From the cell containing the given text, extract its center point as (x, y) coordinate. 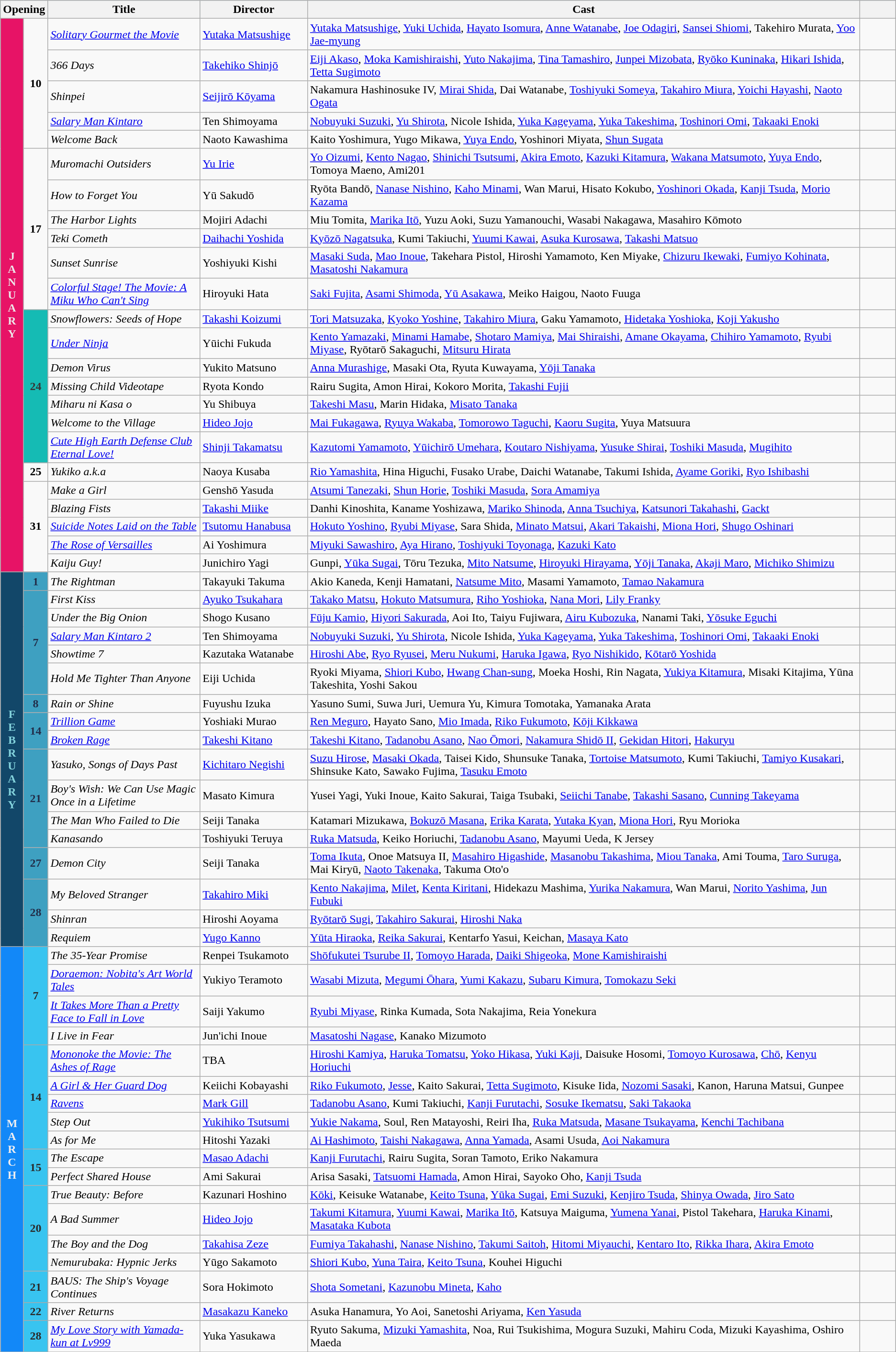
Mark Gill (254, 1104)
Saki Fujita, Asami Shimoda, Yū Asakawa, Meiko Haigou, Naoto Fuuga (583, 294)
Cast (583, 10)
Kōki, Keisuke Watanabe, Keito Tsuna, Yūka Sugai, Emi Suzuki, Kenjiro Tsuda, Shinya Owada, Jiro Sato (583, 1195)
Requiem (124, 937)
Shinji Takamatsu (254, 447)
Shota Sometani, Kazunobu Mineta, Kaho (583, 1286)
Ruka Matsuda, Keiko Horiuchi, Tadanobu Asano, Mayumi Ueda, K Jersey (583, 838)
Hiroyuki Hata (254, 294)
Tadanobu Asano, Kumi Takiuchi, Kanji Furutachi, Sosuke Ikematsu, Saki Takaoka (583, 1104)
Yoshiaki Murao (254, 722)
Takeshi Kitano, Tadanobu Asano, Nao Ōmori, Nakamura Shidō II, Gekidan Hitori, Hakuryu (583, 740)
Demon Virus (124, 368)
Shōfukutei Tsurube II, Tomoyo Harada, Daiki Shigeoka, Mone Kamishiraishi (583, 955)
Yūta Hiraoka, Reika Sakurai, Kentarfo Yasui, Keichan, Masaya Kato (583, 937)
It Takes More Than a Pretty Face to Fall in Love (124, 1011)
Hiroshi Kamiya, Haruka Tomatsu, Yoko Hikasa, Yuki Kaji, Daisuke Hosomi, Tomoyo Kurosawa, Chō, Kenyu Horiuchi (583, 1061)
Hiroshi Abe, Ryo Ryusei, Meru Nukumi, Haruka Igawa, Ryo Nishikido, Kōtarō Yoshida (583, 654)
Hiroshi Aoyama (254, 919)
Arisa Sasaki, Tatsuomi Hamada, Amon Hirai, Sayoko Oho, Kanji Tsuda (583, 1176)
1 (35, 581)
First Kiss (124, 599)
Step Out (124, 1122)
Perfect Shared House (124, 1176)
Yuka Yasukawa (254, 1336)
The Boy and the Dog (124, 1244)
Ryōtarō Sugi, Takahiro Sakurai, Hiroshi Naka (583, 919)
Masakazu Kaneko (254, 1311)
Fuyushu Izuka (254, 704)
My Beloved Stranger (124, 894)
Ren Meguro, Hayato Sano, Mio Imada, Riko Fukumoto, Kōji Kikkawa (583, 722)
Saiji Yakumo (254, 1011)
Yū Sakudō (254, 195)
I Live in Fear (124, 1036)
Nemurubaka: Hypnic Jerks (124, 1262)
Hitoshi Yazaki (254, 1140)
Kazunari Hoshino (254, 1195)
Masao Adachi (254, 1158)
Yasuno Sumi, Suwa Juri, Uemura Yu, Kimura Tomotaka, Yamanaka Arata (583, 704)
Kento Yamazaki, Minami Hamabe, Shotaro Mamiya, Mai Shiraishi, Amane Okayama, Chihiro Yamamoto, Ryubi Miyase, Ryōtarō Sakaguchi, Mitsuru Hirata (583, 344)
27 (35, 863)
Miyuki Sawashiro, Aya Hirano, Toshiyuki Toyonaga, Kazuki Kato (583, 545)
Jun'ichi Inoue (254, 1036)
Ryōta Bandō, Nanase Nishino, Kaho Minami, Wan Marui, Hisato Kokubo, Yoshinori Okada, Kanji Tsuda, Morio Kazama (583, 195)
Ravens (124, 1104)
Fumiya Takahashi, Nanase Nishino, Takumi Saitoh, Hitomi Miyauchi, Kentaro Ito, Rikka Ihara, Akira Emoto (583, 1244)
Mononoke the Movie: The Ashes of Rage (124, 1061)
Akio Kaneda, Kenji Hamatani, Natsume Mito, Masami Yamamoto, Tamao Nakamura (583, 581)
My Love Story with Yamada-kun at Lv999 (124, 1336)
Under Ninja (124, 344)
Yu Irie (254, 164)
Hold Me Tighter Than Anyone (124, 679)
Ayuko Tsukahara (254, 599)
Shogo Kusano (254, 617)
Asuka Hanamura, Yo Aoi, Sanetoshi Ariyama, Ken Yasuda (583, 1311)
Toshiyuki Teruya (254, 838)
Eiji Akaso, Moka Kamishiraishi, Yuto Nakajima, Tina Tamashiro, Junpei Mizobata, Ryōko Kuninaka, Hikari Ishida, Tetta Sugimoto (583, 65)
Yūgo Sakamoto (254, 1262)
Renpei Tsukamoto (254, 955)
Ai Hashimoto, Taishi Nakagawa, Anna Yamada, Asami Usuda, Aoi Nakamura (583, 1140)
31 (35, 526)
Yukiyo Teramoto (254, 980)
Tsutomu Hanabusa (254, 526)
Kyōzō Nagatsuka, Kumi Takiuchi, Yuumi Kawai, Asuka Kurosawa, Takashi Matsuo (583, 238)
Salary Man Kintaro (124, 121)
The Rose of Versailles (124, 545)
Yu Shibuya (254, 404)
Miharu ni Kasa o (124, 404)
MARCH (12, 1149)
Takeshi Masu, Marin Hidaka, Misato Tanaka (583, 404)
Mai Fukagawa, Ryuya Wakaba, Tomorowo Taguchi, Kaoru Sugita, Yuya Matsuura (583, 423)
Yukito Matsuno (254, 368)
Missing Child Videotape (124, 386)
22 (35, 1311)
Kanji Furutachi, Rairu Sugita, Soran Tamoto, Eriko Nakamura (583, 1158)
Ryuto Sakuma, Mizuki Yamashita, Noa, Rui Tsukishima, Mogura Suzuki, Mahiru Coda, Mizuki Kayashima, Oshiro Maeda (583, 1336)
Ami Sakurai (254, 1176)
Rain or Shine (124, 704)
Yukie Nakama, Soul, Ren Matayoshi, Reiri Iha, Ruka Matsuda, Masane Tsukayama, Kenchi Tachibana (583, 1122)
Anna Murashige, Masaki Ota, Ryuta Kuwayama, Yōji Tanaka (583, 368)
Welcome to the Village (124, 423)
Takahisa Zeze (254, 1244)
Yasuko, Songs of Days Past (124, 765)
Trillion Game (124, 722)
Director (254, 10)
Under the Big Onion (124, 617)
Salary Man Kintaro 2 (124, 636)
Fūju Kamio, Hiyori Sakurada, Aoi Ito, Taiyu Fujiwara, Airu Kubozuka, Nanami Taki, Yōsuke Eguchi (583, 617)
Mojiri Adachi (254, 220)
The Escape (124, 1158)
Shiori Kubo, Yuna Taira, Keito Tsuna, Kouhei Higuchi (583, 1262)
The Rightman (124, 581)
Takashi Miike (254, 508)
Teki Cometh (124, 238)
Masatoshi Nagase, Kanako Mizumoto (583, 1036)
The 35-Year Promise (124, 955)
Danhi Kinoshita, Kaname Yoshizawa, Mariko Shinoda, Anna Tsuchiya, Katsunori Takahashi, Gackt (583, 508)
Yukihiko Tsutsumi (254, 1122)
Shinpei (124, 97)
Takako Matsu, Hokuto Matsumura, Riho Yoshioka, Nana Mori, Lily Franky (583, 599)
Daihachi Yoshida (254, 238)
Naoya Kusaba (254, 472)
Showtime 7 (124, 654)
Yo Oizumi, Kento Nagao, Shinichi Tsutsumi, Akira Emoto, Kazuki Kitamura, Wakana Matsumoto, Yuya Endo, Tomoya Maeno, Ami201 (583, 164)
Kichitaro Negishi (254, 765)
Suicide Notes Laid on the Table (124, 526)
Rairu Sugita, Amon Hirai, Kokoro Morita, Takashi Fujii (583, 386)
Title (124, 10)
Sora Hokimoto (254, 1286)
A Girl & Her Guard Dog (124, 1085)
Seijirō Kōyama (254, 97)
Takahiro Miki (254, 894)
Shinran (124, 919)
As for Me (124, 1140)
24 (35, 386)
Demon City (124, 863)
Yūichi Fukuda (254, 344)
8 (35, 704)
Ryoki Miyama, Shiori Kubo, Hwang Chan-sung, Moeka Hoshi, Rin Nagata, Yukiya Kitamura, Misaki Kitajima, Yūna Takeshita, Yoshi Sakou (583, 679)
Blazing Fists (124, 508)
Yutaka Matsushige, Yuki Uchida, Hayato Isomura, Anne Watanabe, Joe Odagiri, Sansei Shiomi, Takehiro Murata, Yoo Jae-myung (583, 34)
Yusei Yagi, Yuki Inoue, Kaito Sakurai, Taiga Tsubaki, Seiichi Tanabe, Takashi Sasano, Cunning Takeyama (583, 795)
Opening (24, 10)
TBA (254, 1061)
Tori Matsuzaka, Kyoko Yoshine, Takahiro Miura, Gaku Yamamoto, Hidetaka Yoshioka, Koji Yakusho (583, 318)
Katamari Mizukawa, Bokuzō Masana, Erika Karata, Yutaka Kyan, Miona Hori, Ryu Morioka (583, 820)
Rio Yamashita, Hina Higuchi, Fusako Urabe, Daichi Watanabe, Takumi Ishida, Ayame Goriki, Ryo Ishibashi (583, 472)
Gunpi, Yūka Sugai, Tōru Tezuka, Mito Natsume, Hiroyuki Hirayama, Yōji Tanaka, Akaji Maro, Michiko Shimizu (583, 563)
How to Forget You (124, 195)
Broken Rage (124, 740)
20 (35, 1228)
Ai Yoshimura (254, 545)
FEBRUARY (12, 759)
Takehiko Shinjō (254, 65)
Keiichi Kobayashi (254, 1085)
Toma Ikuta, Onoe Matsuya II, Masahiro Higashide, Masanobu Takashima, Miou Tanaka, Ami Touma, Taro Suruga, Mai Kiryū, Naoto Takenaka, Takuma Oto'o (583, 863)
Ryota Kondo (254, 386)
Boy's Wish: We Can Use Magic Once in a Lifetime (124, 795)
15 (35, 1167)
10 (35, 83)
Atsumi Tanezaki, Shun Horie, Toshiki Masuda, Sora Amamiya (583, 490)
Kanasando (124, 838)
366 Days (124, 65)
Kento Nakajima, Milet, Kenta Kiritani, Hidekazu Mashima, Yurika Nakamura, Wan Marui, Norito Yashima, Jun Fubuki (583, 894)
Kazutaka Watanabe (254, 654)
Yukiko a.k.a (124, 472)
25 (35, 472)
True Beauty: Before (124, 1195)
Miu Tomita, Marika Itō, Yuzu Aoki, Suzu Yamanouchi, Wasabi Nakagawa, Masahiro Kōmoto (583, 220)
Kazutomi Yamamoto, Yūichirō Umehara, Koutaro Nishiyama, Yusuke Shirai, Toshiki Masuda, Mugihito (583, 447)
Hokuto Yoshino, Ryubi Miyase, Sara Shida, Minato Matsui, Akari Takaishi, Miona Hori, Shugo Oshinari (583, 526)
Kaito Yoshimura, Yugo Mikawa, Yuya Endo, Yoshinori Miyata, Shun Sugata (583, 139)
The Harbor Lights (124, 220)
Masato Kimura (254, 795)
Sunset Sunrise (124, 262)
Wasabi Mizuta, Megumi Ōhara, Yumi Kakazu, Subaru Kimura, Tomokazu Seki (583, 980)
Ryubi Miyase, Rinka Kumada, Sota Nakajima, Reia Yonekura (583, 1011)
BAUS: The Ship's Voyage Continues (124, 1286)
Muromachi Outsiders (124, 164)
Genshō Yasuda (254, 490)
Eiji Uchida (254, 679)
Cute High Earth Defense Club Eternal Love! (124, 447)
Doraemon: Nobita's Art World Tales (124, 980)
Takeshi Kitano (254, 740)
Masaki Suda, Mao Inoue, Takehara Pistol, Hiroshi Yamamoto, Ken Miyake, Chizuru Ikewaki, Fumiyo Kohinata, Masatoshi Nakamura (583, 262)
Welcome Back (124, 139)
The Man Who Failed to Die (124, 820)
Riko Fukumoto, Jesse, Kaito Sakurai, Tetta Sugimoto, Kisuke Iida, Nozomi Sasaki, Kanon, Haruna Matsui, Gunpee (583, 1085)
Make a Girl (124, 490)
17 (35, 229)
Kaiju Guy! (124, 563)
Yugo Kanno (254, 937)
Yoshiyuki Kishi (254, 262)
Nakamura Hashinosuke IV, Mirai Shida, Dai Watanabe, Toshiyuki Someya, Takahiro Miura, Yoichi Hayashi, Naoto Ogata (583, 97)
River Returns (124, 1311)
Junichiro Yagi (254, 563)
A Bad Summer (124, 1219)
Snowflowers: Seeds of Hope (124, 318)
Yutaka Matsushige (254, 34)
Naoto Kawashima (254, 139)
JANUARY (12, 295)
Takumi Kitamura, Yuumi Kawai, Marika Itō, Katsuya Maiguma, Yumena Yanai, Pistol Takehara, Haruka Kinami, Masataka Kubota (583, 1219)
Takashi Koizumi (254, 318)
Solitary Gourmet the Movie (124, 34)
Takayuki Takuma (254, 581)
Colorful Stage! The Movie: A Miku Who Can't Sing (124, 294)
